Capture the cell that displays the provided text and extract its [x, y] central coordinate. 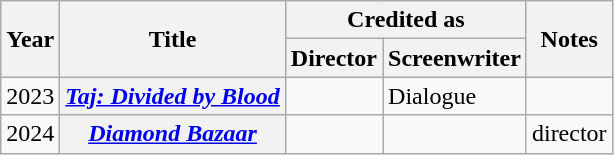
Credited as [406, 20]
Dialogue [455, 96]
Diamond Bazaar [172, 134]
director [569, 134]
Director [334, 58]
Notes [569, 39]
Screenwriter [455, 58]
2024 [30, 134]
Title [172, 39]
Taj: Divided by Blood [172, 96]
Year [30, 39]
2023 [30, 96]
